From the cell containing the given text, extract its center point as (X, Y) coordinate. 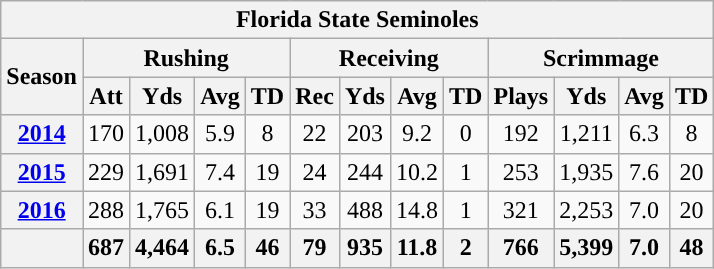
7.4 (220, 172)
22 (315, 134)
33 (315, 210)
6.3 (644, 134)
1,935 (586, 172)
2 (466, 248)
192 (521, 134)
Plays (521, 96)
Scrimmage (601, 58)
6.5 (220, 248)
244 (364, 172)
1,008 (162, 134)
11.8 (416, 248)
7.6 (644, 172)
766 (521, 248)
229 (106, 172)
5,399 (586, 248)
Season (42, 77)
79 (315, 248)
170 (106, 134)
488 (364, 210)
Rushing (186, 58)
48 (691, 248)
2,253 (586, 210)
14.8 (416, 210)
321 (521, 210)
6.1 (220, 210)
2016 (42, 210)
687 (106, 248)
24 (315, 172)
Att (106, 96)
Rec (315, 96)
1,765 (162, 210)
2015 (42, 172)
5.9 (220, 134)
4,464 (162, 248)
935 (364, 248)
203 (364, 134)
9.2 (416, 134)
1,211 (586, 134)
1,691 (162, 172)
253 (521, 172)
46 (267, 248)
0 (466, 134)
2014 (42, 134)
10.2 (416, 172)
288 (106, 210)
Florida State Seminoles (358, 20)
Receiving (389, 58)
